Capture the cell that displays the provided text and extract its (x, y) central coordinate. 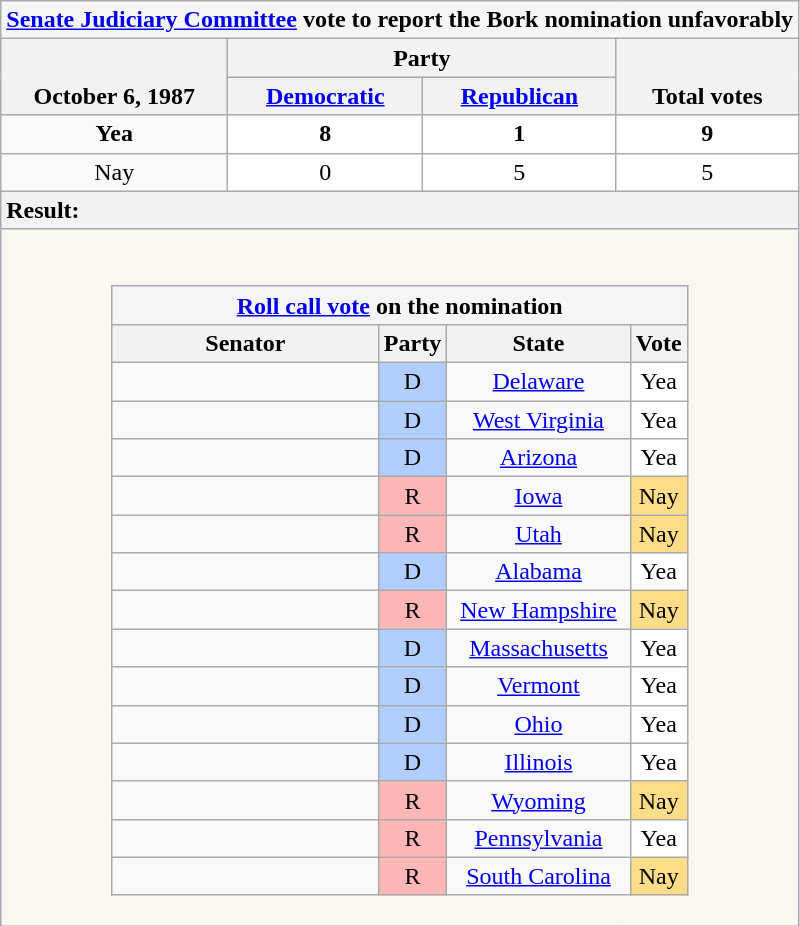
Massachusetts (539, 648)
Illinois (539, 762)
9 (708, 134)
Arizona (539, 458)
New Hampshire (539, 610)
0 (326, 172)
Utah (539, 534)
Republican (520, 96)
Alabama (539, 572)
8 (326, 134)
Senate Judiciary Committee vote to report the Bork nomination unfavorably (400, 20)
Total votes (708, 77)
Ohio (539, 724)
1 (520, 134)
Wyoming (539, 800)
Vermont (539, 686)
West Virginia (539, 420)
South Carolina (539, 876)
Iowa (539, 496)
Senator (245, 343)
State (539, 343)
Delaware (539, 382)
October 6, 1987 (114, 77)
Result: (400, 210)
Pennsylvania (539, 838)
Democratic (326, 96)
Roll call vote on the nomination (400, 305)
Vote (658, 343)
